From the cell containing the given text, extract its center point as (X, Y) coordinate. 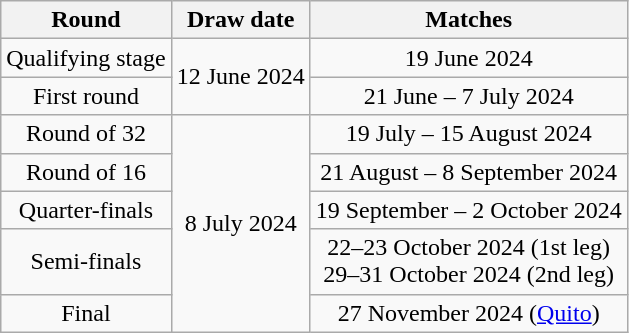
21 August – 8 September 2024 (468, 172)
Semi-finals (86, 262)
Round of 16 (86, 172)
19 July – 15 August 2024 (468, 134)
Round of 32 (86, 134)
Final (86, 313)
19 September – 2 October 2024 (468, 210)
Round (86, 20)
Qualifying stage (86, 58)
12 June 2024 (240, 77)
Matches (468, 20)
Quarter-finals (86, 210)
8 July 2024 (240, 224)
19 June 2024 (468, 58)
Draw date (240, 20)
22–23 October 2024 (1st leg)29–31 October 2024 (2nd leg) (468, 262)
21 June – 7 July 2024 (468, 96)
First round (86, 96)
27 November 2024 (Quito) (468, 313)
